From the cell containing the given text, extract its center point as [x, y] coordinate. 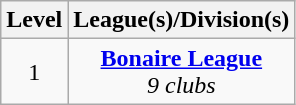
1 [34, 72]
Bonaire League9 clubs [182, 72]
Level [34, 20]
League(s)/Division(s) [182, 20]
